Output the [X, Y] coordinate of the center of the cell containing the given text.  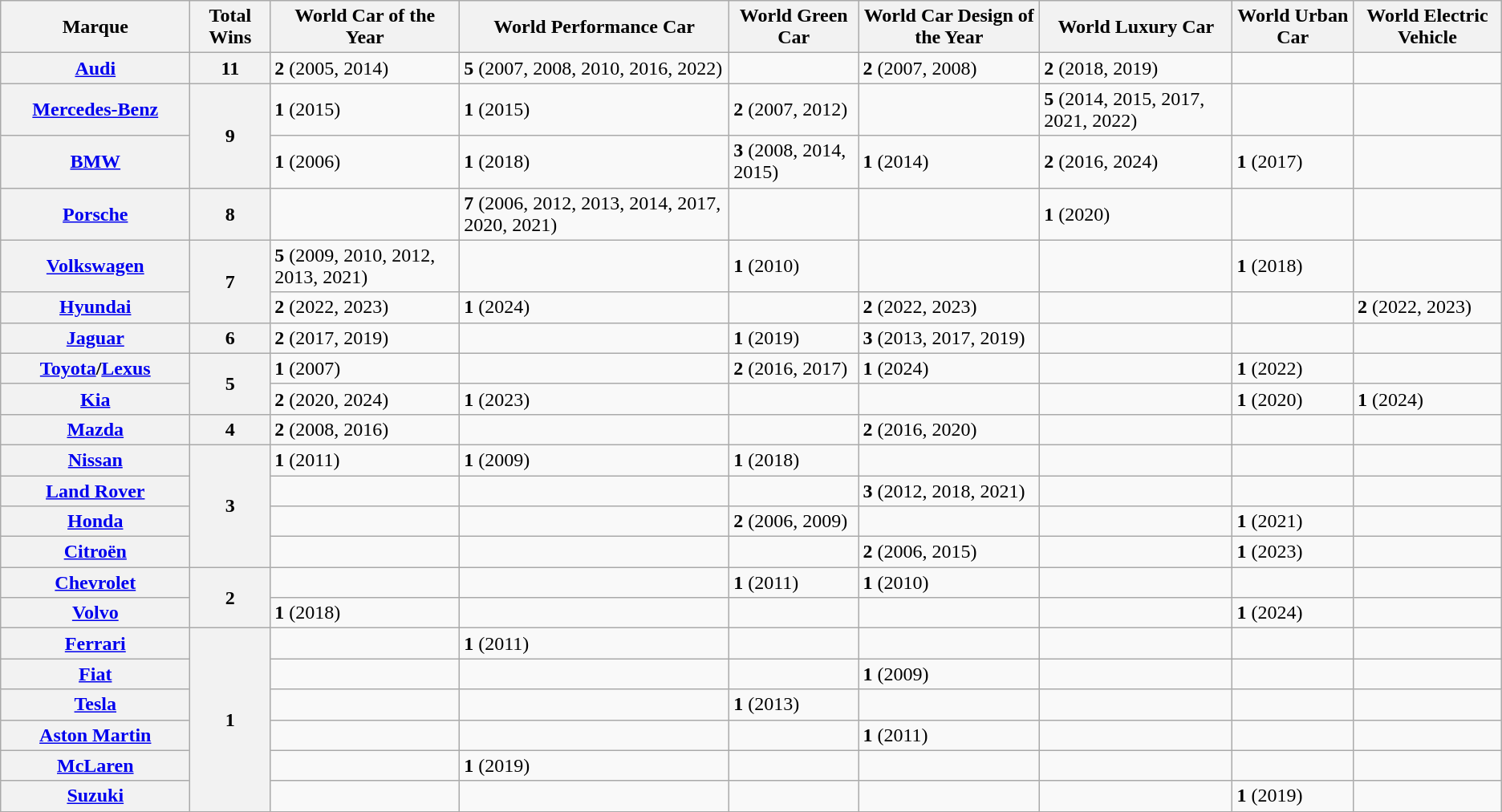
7 (2006, 2012, 2013, 2014, 2017, 2020, 2021) [595, 213]
World Car Design of the Year [949, 27]
2 (2007, 2012) [794, 109]
3 (2012, 2018, 2021) [949, 490]
8 [230, 213]
9 [230, 136]
Volkswagen [95, 266]
7 [230, 281]
McLaren [95, 765]
Marque [95, 27]
3 (2008, 2014, 2015) [794, 162]
Nissan [95, 460]
World Performance Car [595, 27]
1 (2014) [949, 162]
Mazda [95, 429]
3 (2013, 2017, 2019) [949, 338]
2 (2005, 2014) [365, 68]
11 [230, 68]
2 (2018, 2019) [1136, 68]
4 [230, 429]
2 (2006, 2009) [794, 522]
Suzuki [95, 796]
2 (2017, 2019) [365, 338]
Fiat [95, 674]
1 [230, 720]
1 (2013) [794, 704]
Chevrolet [95, 583]
5 (2014, 2015, 2017, 2021, 2022) [1136, 109]
1 (2017) [1293, 162]
2 (2016, 2017) [794, 368]
Tesla [95, 704]
Volvo [95, 613]
2 (2020, 2024) [365, 399]
Hyundai [95, 307]
Mercedes-Benz [95, 109]
2 (2016, 2020) [949, 429]
1 (2007) [365, 368]
World Green Car [794, 27]
1 (2006) [365, 162]
5 [230, 384]
2 (2008, 2016) [365, 429]
World Luxury Car [1136, 27]
1 (2022) [1293, 368]
1 (2021) [1293, 522]
Jaguar [95, 338]
Aston Martin [95, 735]
World Car of the Year [365, 27]
World Electric Vehicle [1428, 27]
Audi [95, 68]
Citroën [95, 552]
BMW [95, 162]
2 (2006, 2015) [949, 552]
2 (2007, 2008) [949, 68]
Honda [95, 522]
2 (2016, 2024) [1136, 162]
Toyota/Lexus [95, 368]
5 (2009, 2010, 2012, 2013, 2021) [365, 266]
Ferrari [95, 644]
6 [230, 338]
Porsche [95, 213]
2 [230, 598]
Kia [95, 399]
3 [230, 505]
Total Wins [230, 27]
Land Rover [95, 490]
World Urban Car [1293, 27]
5 (2007, 2008, 2010, 2016, 2022) [595, 68]
